Pinpoint the cell where the given text exists, returning its [X, Y] midpoint coordinate. 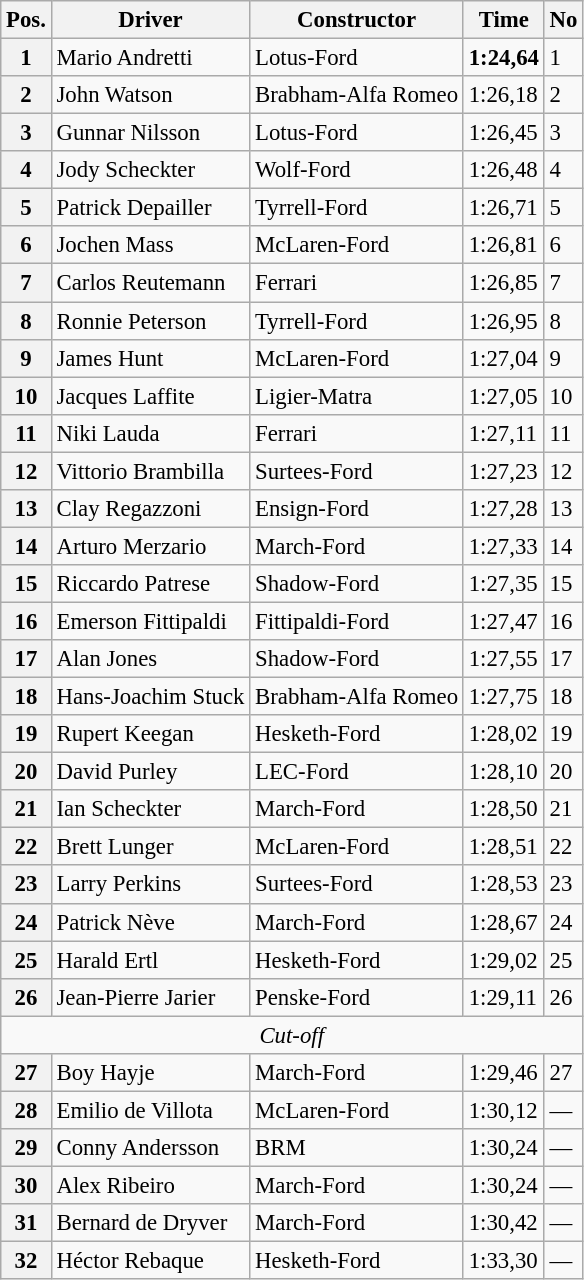
1:27,11 [504, 433]
David Purley [150, 772]
Ensign-Ford [357, 509]
Conny Andersson [150, 1148]
1:26,18 [504, 95]
Emerson Fittipaldi [150, 621]
1:27,23 [504, 471]
1:30,42 [504, 1223]
1:26,48 [504, 170]
Time [504, 20]
Arturo Merzario [150, 546]
1:28,51 [504, 847]
1:33,30 [504, 1261]
Rupert Keegan [150, 734]
Jochen Mass [150, 245]
Boy Hayje [150, 1073]
1:27,47 [504, 621]
1:28,02 [504, 734]
Constructor [357, 20]
1:27,75 [504, 697]
Fittipaldi-Ford [357, 621]
1:30,12 [504, 1110]
1:26,95 [504, 321]
Harald Ertl [150, 960]
1:28,10 [504, 772]
BRM [357, 1148]
Larry Perkins [150, 885]
1:28,50 [504, 809]
Driver [150, 20]
Cut-off [292, 1035]
Emilio de Villota [150, 1110]
28 [26, 1110]
1:24,64 [504, 58]
Hans-Joachim Stuck [150, 697]
1:28,67 [504, 922]
Héctor Rebaque [150, 1261]
Brett Lunger [150, 847]
Vittorio Brambilla [150, 471]
Jody Scheckter [150, 170]
1:29,11 [504, 997]
1:27,55 [504, 659]
Bernard de Dryver [150, 1223]
Mario Andretti [150, 58]
1:26,85 [504, 283]
Wolf-Ford [357, 170]
Alan Jones [150, 659]
Niki Lauda [150, 433]
Carlos Reutemann [150, 283]
1:27,33 [504, 546]
1:29,02 [504, 960]
Ronnie Peterson [150, 321]
Jean-Pierre Jarier [150, 997]
29 [26, 1148]
Pos. [26, 20]
1:27,35 [504, 584]
1:27,05 [504, 396]
Ian Scheckter [150, 809]
Clay Regazzoni [150, 509]
1:27,04 [504, 358]
No [563, 20]
1:27,28 [504, 509]
1:28,53 [504, 885]
1:26,71 [504, 208]
John Watson [150, 95]
Patrick Depailler [150, 208]
31 [26, 1223]
Riccardo Patrese [150, 584]
Gunnar Nilsson [150, 133]
30 [26, 1185]
1:26,81 [504, 245]
Alex Ribeiro [150, 1185]
James Hunt [150, 358]
1:26,45 [504, 133]
Penske-Ford [357, 997]
32 [26, 1261]
LEC-Ford [357, 772]
Patrick Nève [150, 922]
1:29,46 [504, 1073]
Jacques Laffite [150, 396]
Ligier-Matra [357, 396]
